For the text-containing cell, return its midpoint in (X, Y) coordinate format. 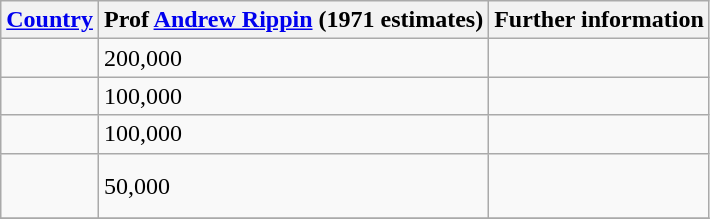
50,000 (293, 186)
Country (50, 20)
Further information (600, 20)
200,000 (293, 58)
Prof Andrew Rippin (1971 estimates) (293, 20)
